Search for the cell housing the specified text and yield its (X, Y) center coordinate. 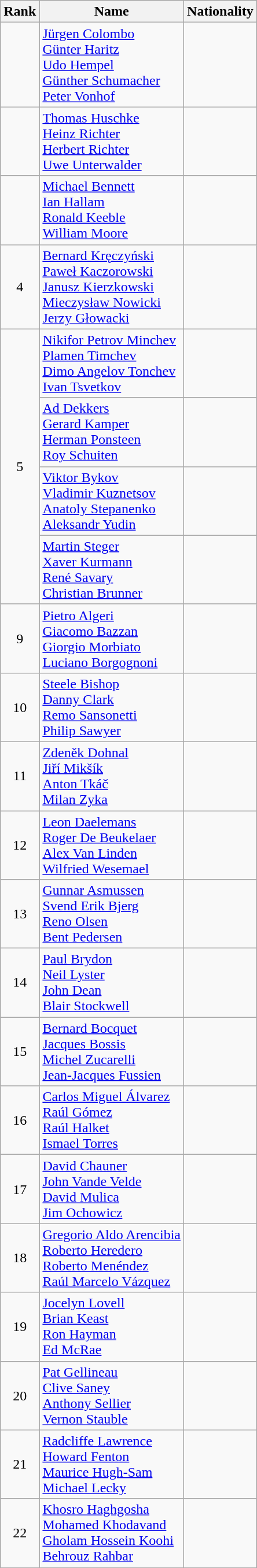
Carlos Miguel ÁlvarezRaúl GómezRaúl HalketIsmael Torres (112, 1120)
9 (20, 638)
Jocelyn LovellBrian KeastRon HaymanEd McRae (112, 1327)
5 (20, 466)
Ad DekkersGerard KamperHerman PonsteenRoy Schuiten (112, 432)
Gregorio Aldo ArencibiaRoberto HerederoRoberto MenéndezRaúl Marcelo Vázquez (112, 1258)
11 (20, 776)
21 (20, 1465)
18 (20, 1258)
Pietro AlgeriGiacomo BazzanGiorgio MorbiatoLuciano Borgognoni (112, 638)
Michael BennettIan HallamRonald KeebleWilliam Moore (112, 210)
14 (20, 983)
Thomas HuschkeHeinz RichterHerbert RichterUwe Unterwalder (112, 141)
Name (112, 12)
Viktor BykovVladimir KuznetsovAnatoly StepanenkoAleksandr Yudin (112, 501)
16 (20, 1120)
Gunnar AsmussenSvend Erik BjergReno OlsenBent Pedersen (112, 914)
Nikifor Petrov MinchevPlamen TimchevDimo Angelov TonchevIvan Tsvetkov (112, 363)
Martin StegerXaver KurmannRené SavaryChristian Brunner (112, 570)
Nationality (221, 12)
19 (20, 1327)
Pat GellineauClive SaneyAnthony SellierVernon Stauble (112, 1395)
Leon DaelemansRoger De BeukelaerAlex Van LindenWilfried Wesemael (112, 845)
David ChaunerJohn Vande VeldeDavid MulicaJim Ochowicz (112, 1189)
Steele BishopDanny ClarkRemo SansonettiPhilip Sawyer (112, 707)
22 (20, 1533)
20 (20, 1395)
Rank (20, 12)
4 (20, 287)
Paul BrydonNeil LysterJohn DeanBlair Stockwell (112, 983)
17 (20, 1189)
Radcliffe LawrenceHoward FentonMaurice Hugh-SamMichael Lecky (112, 1465)
Zdeněk DohnalJiří MikšíkAnton TkáčMilan Zyka (112, 776)
10 (20, 707)
Bernard BocquetJacques BossisMichel ZucarelliJean-Jacques Fussien (112, 1052)
Khosro HaghgoshaMohamed KhodavandGholam Hossein KoohiBehrouz Rahbar (112, 1533)
13 (20, 914)
Jürgen ColomboGünter HaritzUdo HempelGünther SchumacherPeter Vonhof (112, 65)
15 (20, 1052)
Bernard KręczyńskiPaweł KaczorowskiJanusz KierzkowskiMieczysław NowickiJerzy Głowacki (112, 287)
12 (20, 845)
